Detect which cell encompasses the target text, then output its (X, Y) center coordinate. 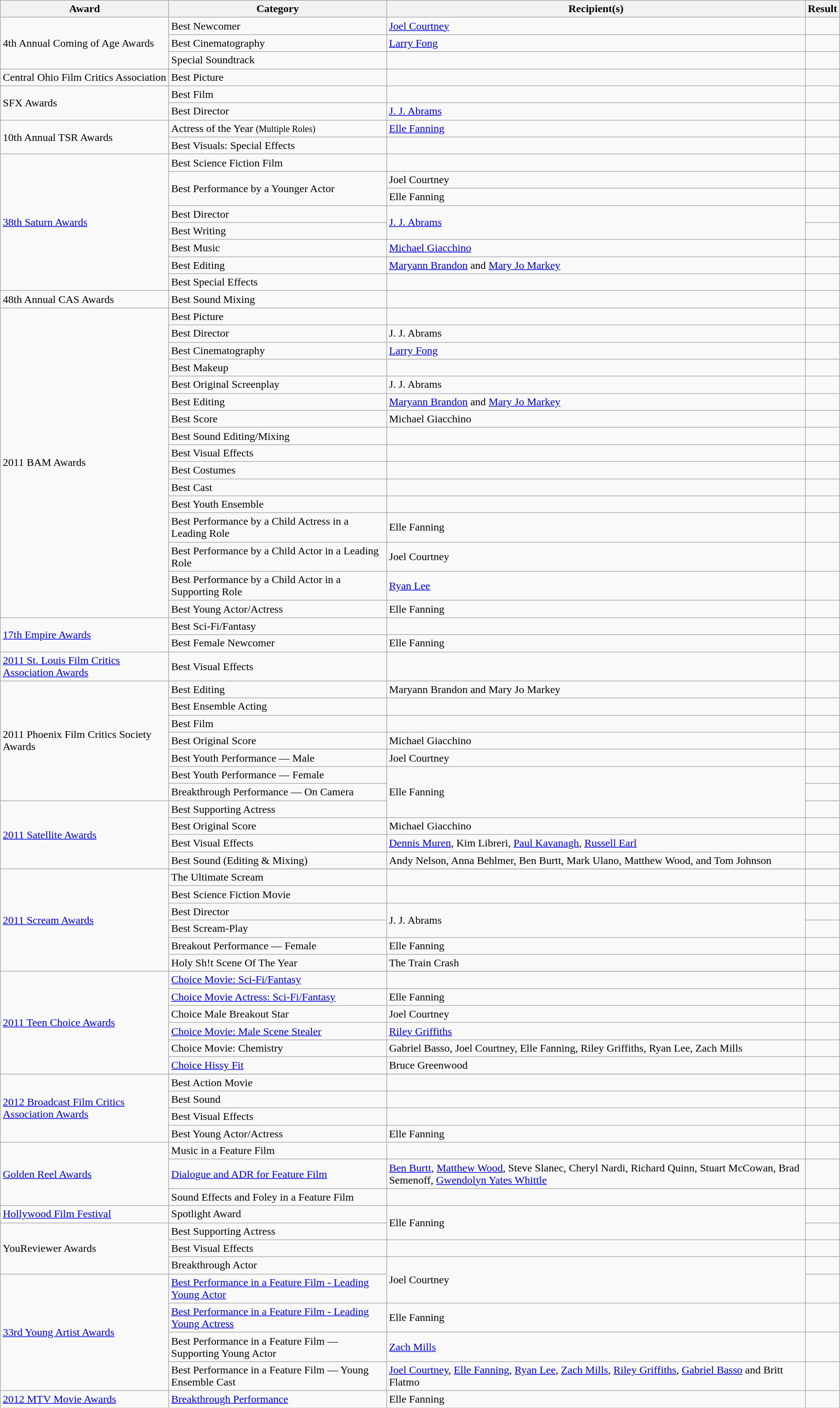
The Train Crash (596, 963)
Best Newcomer (277, 26)
Best Scream-Play (277, 929)
38th Saturn Awards (84, 222)
Best Music (277, 248)
Zach Mills (596, 1347)
Result (822, 9)
Riley Griffiths (596, 1031)
Recipient(s) (596, 9)
Central Ohio Film Critics Association (84, 77)
Choice Movie: Chemistry (277, 1048)
Golden Reel Awards (84, 1174)
17th Empire Awards (84, 635)
2011 Satellite Awards (84, 835)
Breakthrough Performance (277, 1399)
Choice Movie: Male Scene Stealer (277, 1031)
10th Annual TSR Awards (84, 137)
Best Performance by a Younger Actor (277, 188)
Choice Hissy Fit (277, 1065)
Actress of the Year (Multiple Roles) (277, 128)
Andy Nelson, Anna Behlmer, Ben Burtt, Mark Ulano, Matthew Wood, and Tom Johnson (596, 860)
Best Female Newcomer (277, 643)
Best Action Movie (277, 1082)
2012 MTV Movie Awards (84, 1399)
Best Sound Mixing (277, 299)
33rd Young Artist Awards (84, 1332)
Gabriel Basso, Joel Courtney, Elle Fanning, Riley Griffiths, Ryan Lee, Zach Mills (596, 1048)
Best Score (277, 419)
Dennis Muren, Kim Libreri, Paul Kavanagh, Russell Earl (596, 843)
Category (277, 9)
2012 Broadcast Film Critics Association Awards (84, 1108)
Best Performance by a Child Actress in a Leading Role (277, 528)
Best Performance by a Child Actor in a Leading Role (277, 557)
Best Sound (277, 1100)
Best Performance in a Feature Film — Supporting Young Actor (277, 1347)
Best Youth Performance — Male (277, 758)
YouReviewer Awards (84, 1248)
Best Performance in a Feature Film — Young Ensemble Cast (277, 1376)
Best Sound Editing/Mixing (277, 436)
Hollywood Film Festival (84, 1214)
48th Annual CAS Awards (84, 299)
Music in a Feature Film (277, 1151)
Best Science Fiction Movie (277, 895)
Ryan Lee (596, 586)
2011 St. Louis Film Critics Association Awards (84, 666)
Best Costumes (277, 470)
Best Cast (277, 487)
Best Sound (Editing & Mixing) (277, 860)
Dialogue and ADR for Feature Film (277, 1174)
Sound Effects and Foley in a Feature Film (277, 1197)
Joel Courtney, Elle Fanning, Ryan Lee, Zach Mills, Riley Griffiths, Gabriel Basso and Britt Flatmo (596, 1376)
2011 Phoenix Film Critics Society Awards (84, 741)
Best Youth Performance — Female (277, 775)
Bruce Greenwood (596, 1065)
Best Science Fiction Film (277, 162)
Best Performance in a Feature Film - Leading Young Actress (277, 1318)
Breakthrough Actor (277, 1265)
Ben Burtt, Matthew Wood, Steve Slanec, Cheryl Nardi, Richard Quinn, Stuart McCowan, Brad Semenoff, Gwendolyn Yates Whittle (596, 1174)
Special Soundtrack (277, 60)
Best Writing (277, 231)
Choice Male Breakout Star (277, 1014)
Spotlight Award (277, 1214)
Breakout Performance — Female (277, 946)
Best Makeup (277, 368)
SFX Awards (84, 103)
The Ultimate Scream (277, 877)
Choice Movie: Sci-Fi/Fantasy (277, 980)
2011 BAM Awards (84, 463)
Best Performance in a Feature Film - Leading Young Actor (277, 1288)
Breakthrough Performance — On Camera (277, 792)
Best Performance by a Child Actor in a Supporting Role (277, 586)
2011 Teen Choice Awards (84, 1022)
Holy Sh!t Scene Of The Year (277, 963)
Best Ensemble Acting (277, 706)
Best Special Effects (277, 282)
4th Annual Coming of Age Awards (84, 43)
Choice Movie Actress: Sci-Fi/Fantasy (277, 997)
2011 Scream Awards (84, 920)
Best Sci-Fi/Fantasy (277, 626)
Best Visuals: Special Effects (277, 145)
Best Original Screenplay (277, 385)
Award (84, 9)
Best Youth Ensemble (277, 504)
